Locate the cell with the specified text and output its [x, y] center coordinate. 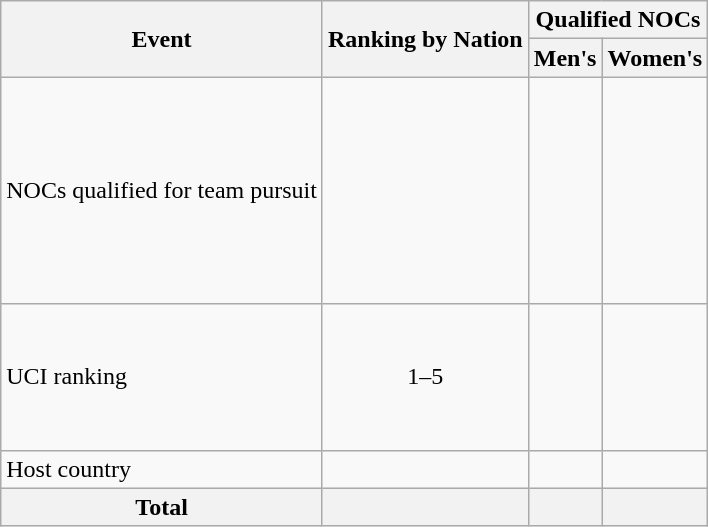
NOCs qualified for team pursuit [162, 190]
1–5 [425, 377]
Total [162, 507]
Ranking by Nation [425, 39]
Event [162, 39]
Qualified NOCs [618, 20]
Men's [565, 58]
Host country [162, 469]
UCI ranking [162, 377]
Women's [655, 58]
